From the cell containing the given text, extract its center point as [X, Y] coordinate. 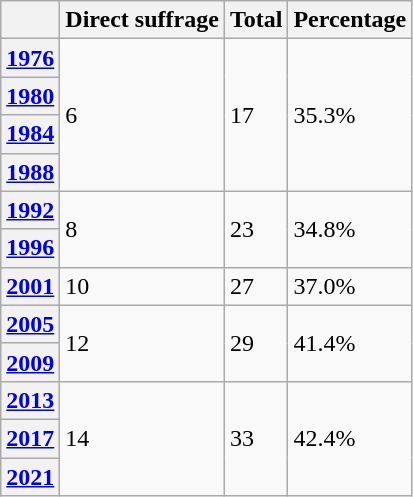
1976 [30, 58]
2005 [30, 324]
6 [142, 115]
12 [142, 343]
Percentage [350, 20]
35.3% [350, 115]
1984 [30, 134]
17 [256, 115]
10 [142, 286]
2021 [30, 477]
42.4% [350, 438]
2017 [30, 438]
2009 [30, 362]
1980 [30, 96]
1996 [30, 248]
8 [142, 229]
Direct suffrage [142, 20]
27 [256, 286]
34.8% [350, 229]
41.4% [350, 343]
2001 [30, 286]
14 [142, 438]
37.0% [350, 286]
29 [256, 343]
23 [256, 229]
33 [256, 438]
1988 [30, 172]
2013 [30, 400]
1992 [30, 210]
Total [256, 20]
